Detect which cell encompasses the target text, then output its (X, Y) center coordinate. 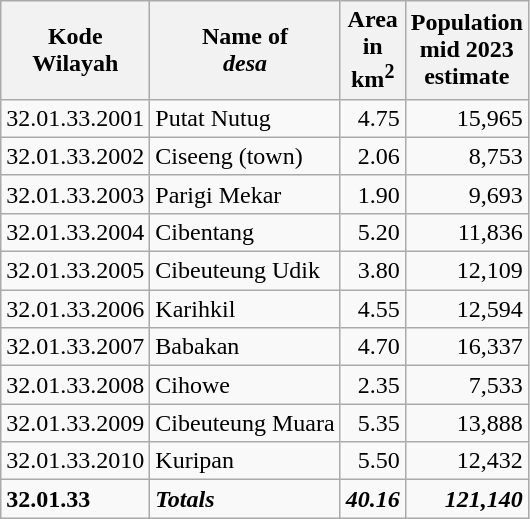
15,965 (466, 118)
4.70 (372, 347)
12,432 (466, 461)
Kuripan (245, 461)
32.01.33.2005 (76, 271)
32.01.33.2010 (76, 461)
Cibeuteung Muara (245, 423)
2.35 (372, 385)
32.01.33.2006 (76, 309)
Kode Wilayah (76, 50)
32.01.33.2003 (76, 194)
Parigi Mekar (245, 194)
32.01.33.2002 (76, 156)
Ciseeng (town) (245, 156)
32.01.33.2007 (76, 347)
Babakan (245, 347)
5.20 (372, 232)
Area in km2 (372, 50)
Totals (245, 499)
3.80 (372, 271)
Cibeuteung Udik (245, 271)
121,140 (466, 499)
Name of desa (245, 50)
Karihkil (245, 309)
5.50 (372, 461)
7,533 (466, 385)
32.01.33.2009 (76, 423)
40.16 (372, 499)
5.35 (372, 423)
Cihowe (245, 385)
9,693 (466, 194)
32.01.33.2004 (76, 232)
1.90 (372, 194)
Putat Nutug (245, 118)
12,109 (466, 271)
32.01.33 (76, 499)
4.75 (372, 118)
12,594 (466, 309)
11,836 (466, 232)
8,753 (466, 156)
32.01.33.2008 (76, 385)
Populationmid 2023estimate (466, 50)
4.55 (372, 309)
2.06 (372, 156)
16,337 (466, 347)
13,888 (466, 423)
32.01.33.2001 (76, 118)
Cibentang (245, 232)
